Scan for the cell matching the given text and deliver its (X, Y) coordinate at center. 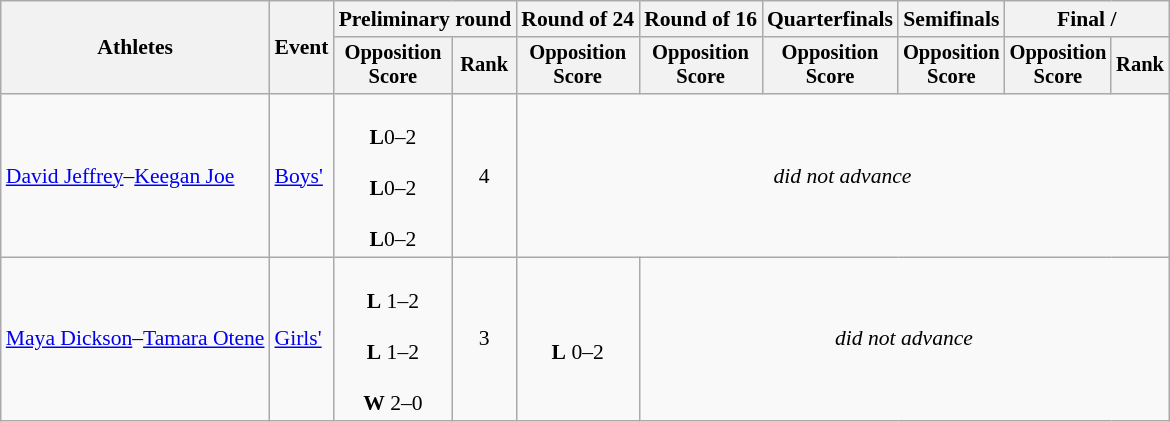
3 (484, 340)
Boys' (302, 176)
Maya Dickson–Tamara Otene (136, 340)
Semifinals (952, 19)
Girls' (302, 340)
Quarterfinals (830, 19)
Event (302, 48)
4 (484, 176)
Round of 16 (700, 19)
Round of 24 (578, 19)
L 1–2 L 1–2 W 2–0 (394, 340)
Final / (1087, 19)
David Jeffrey–Keegan Joe (136, 176)
L 0–2 (578, 340)
Athletes (136, 48)
Preliminary round (426, 19)
L0–2L0–2L0–2 (394, 176)
